Pinpoint the cell where the given text exists, returning its [X, Y] midpoint coordinate. 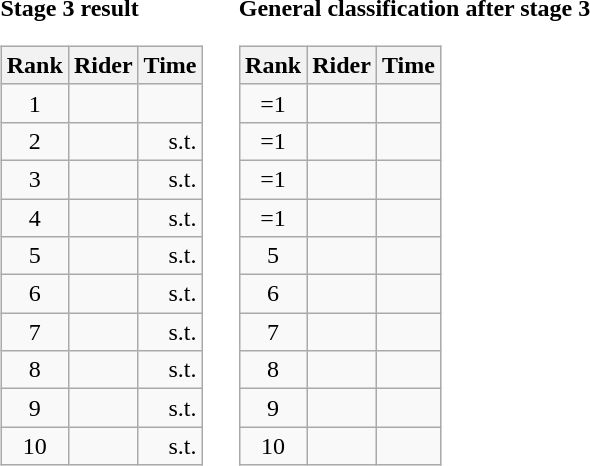
3 [34, 179]
1 [34, 103]
2 [34, 141]
4 [34, 217]
